Determine the [x, y] coordinate at the center of the cell enclosing the given text.  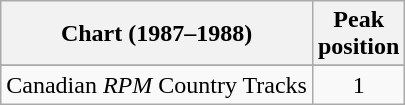
Peakposition [358, 34]
Chart (1987–1988) [157, 34]
Canadian RPM Country Tracks [157, 85]
1 [358, 85]
